Return [X, Y] of the center of cell containing provided text 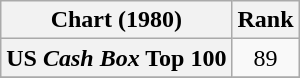
US Cash Box Top 100 [116, 58]
Rank [266, 20]
Chart (1980) [116, 20]
89 [266, 58]
